For the text-containing cell, return its midpoint in (x, y) coordinate format. 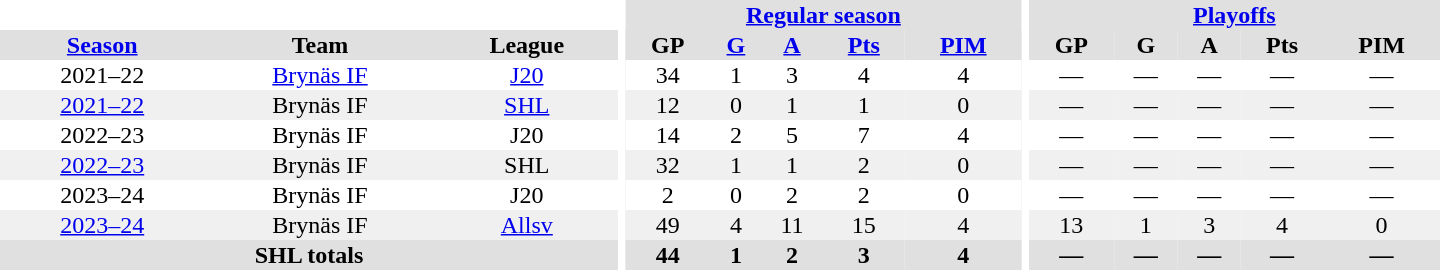
11 (792, 225)
15 (864, 225)
Regular season (824, 15)
Playoffs (1234, 15)
League (528, 45)
Season (102, 45)
32 (668, 165)
44 (668, 255)
7 (864, 135)
12 (668, 105)
SHL totals (309, 255)
14 (668, 135)
Allsv (528, 225)
49 (668, 225)
5 (792, 135)
Team (320, 45)
13 (1072, 225)
34 (668, 75)
